From the cell containing the given text, extract its center point as (X, Y) coordinate. 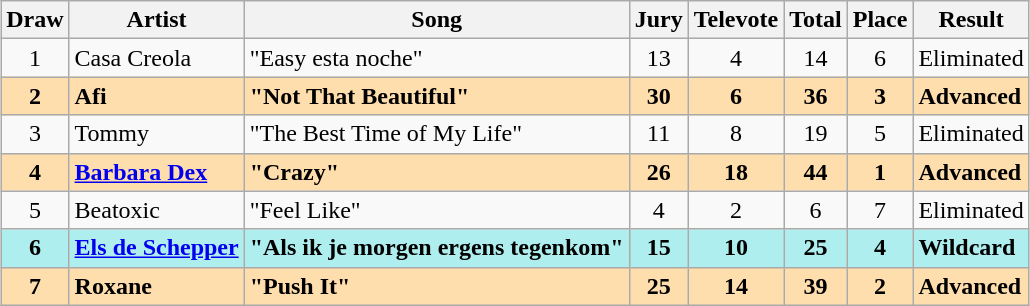
39 (816, 286)
Jury (658, 20)
36 (816, 96)
"Push It" (436, 286)
"Feel Like" (436, 210)
Afi (156, 96)
Result (971, 20)
Total (816, 20)
44 (816, 172)
Barbara Dex (156, 172)
Televote (736, 20)
"Not That Beautiful" (436, 96)
Beatoxic (156, 210)
10 (736, 248)
26 (658, 172)
11 (658, 134)
Els de Schepper (156, 248)
Roxane (156, 286)
Tommy (156, 134)
15 (658, 248)
Casa Creola (156, 58)
Artist (156, 20)
Wildcard (971, 248)
Draw (35, 20)
Song (436, 20)
30 (658, 96)
"Als ik je morgen ergens tegenkom" (436, 248)
19 (816, 134)
13 (658, 58)
"The Best Time of My Life" (436, 134)
"Easy esta noche" (436, 58)
Place (880, 20)
"Crazy" (436, 172)
18 (736, 172)
8 (736, 134)
